Extract the (X, Y) coordinate from the center of the cell holding the provided text.  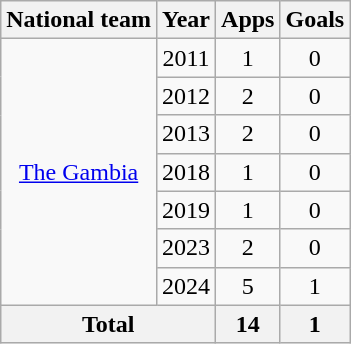
2011 (186, 58)
Goals (315, 20)
The Gambia (79, 172)
2013 (186, 134)
2023 (186, 248)
14 (248, 324)
Year (186, 20)
2012 (186, 96)
Apps (248, 20)
2024 (186, 286)
National team (79, 20)
2019 (186, 210)
Total (108, 324)
2018 (186, 172)
5 (248, 286)
